Detect which cell encompasses the target text, then output its (x, y) center coordinate. 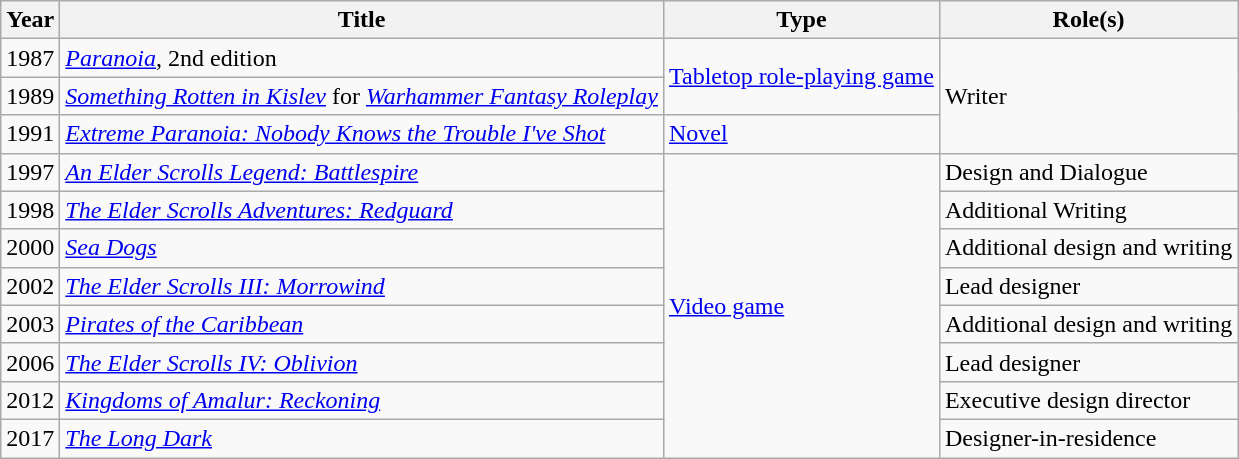
The Elder Scrolls Adventures: Redguard (362, 210)
1989 (30, 96)
Something Rotten in Kislev for Warhammer Fantasy Roleplay (362, 96)
1997 (30, 172)
1991 (30, 134)
2012 (30, 400)
The Long Dark (362, 438)
2002 (30, 286)
Design and Dialogue (1088, 172)
Type (801, 20)
1987 (30, 58)
Video game (801, 305)
Extreme Paranoia: Nobody Knows the Trouble I've Shot (362, 134)
Executive design director (1088, 400)
An Elder Scrolls Legend: Battlespire (362, 172)
The Elder Scrolls IV: Oblivion (362, 362)
Tabletop role-playing game (801, 77)
2003 (30, 324)
Kingdoms of Amalur: Reckoning (362, 400)
Writer (1088, 96)
Novel (801, 134)
2017 (30, 438)
Role(s) (1088, 20)
Paranoia, 2nd edition (362, 58)
1998 (30, 210)
Year (30, 20)
Sea Dogs (362, 248)
Pirates of the Caribbean (362, 324)
Title (362, 20)
Additional Writing (1088, 210)
2000 (30, 248)
Designer-in-residence (1088, 438)
2006 (30, 362)
The Elder Scrolls III: Morrowind (362, 286)
